Detect which cell encompasses the target text, then output its [X, Y] center coordinate. 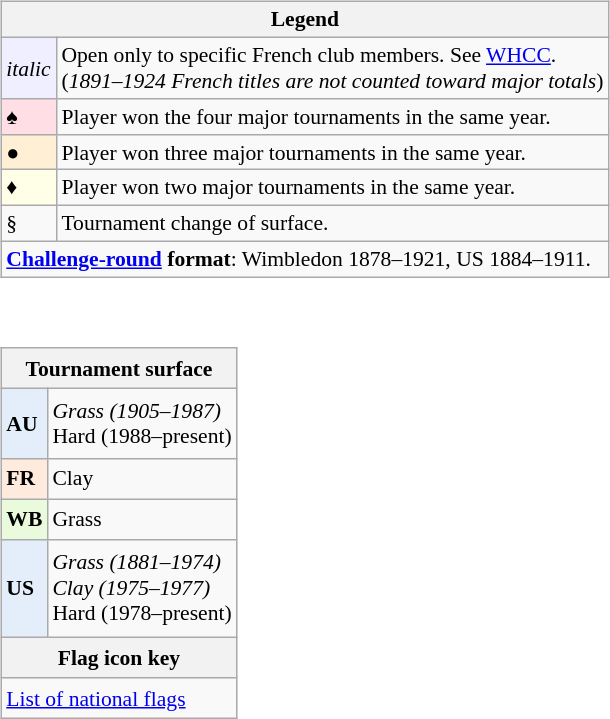
List of national flags [118, 698]
♠ [28, 117]
Player won two major tournaments in the same year. [332, 188]
italic [28, 68]
Challenge-round format: Wimbledon 1878–1921, US 1884–1911. [304, 259]
US [24, 588]
WB [24, 519]
● [28, 152]
Clay [142, 478]
Legend [304, 20]
Flag icon key [118, 657]
Tournament surface [118, 368]
FR [24, 478]
Grass [142, 519]
Player won the four major tournaments in the same year. [332, 117]
AU [24, 424]
§ [28, 223]
Grass (1905–1987)Hard (1988–present) [142, 424]
♦ [28, 188]
Tournament change of surface. [332, 223]
Open only to specific French club members. See WHCC.(1891–1924 French titles are not counted toward major totals) [332, 68]
Player won three major tournaments in the same year. [332, 152]
Grass (1881–1974)Clay (1975–1977)Hard (1978–present) [142, 588]
